Locate the cell with the specified text and output its [X, Y] center coordinate. 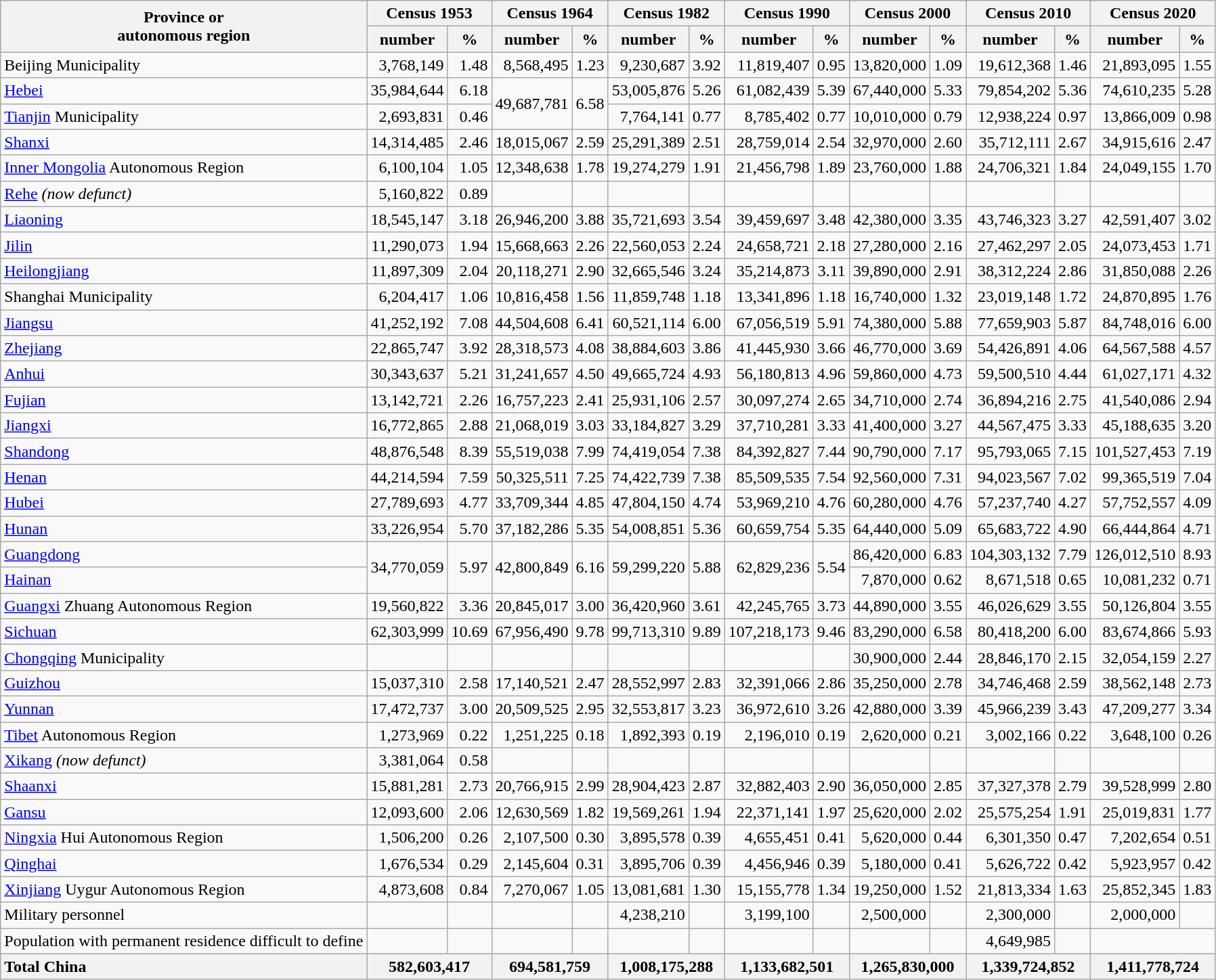
34,770,059 [408, 567]
7.04 [1197, 477]
3.39 [948, 709]
1,339,724,852 [1028, 966]
38,884,603 [649, 349]
0.62 [948, 580]
2.57 [707, 400]
90,790,000 [890, 451]
53,969,210 [769, 503]
Beijing Municipality [184, 65]
Shanxi [184, 142]
99,713,310 [649, 631]
5.91 [831, 323]
6.41 [590, 323]
19,569,261 [649, 812]
7.54 [831, 477]
2.99 [590, 786]
8,568,495 [532, 65]
62,829,236 [769, 567]
31,850,088 [1135, 271]
25,931,106 [649, 400]
4.09 [1197, 503]
3.34 [1197, 709]
10.69 [470, 631]
Heilongjiang [184, 271]
5.26 [707, 91]
41,540,086 [1135, 400]
Gansu [184, 812]
9.89 [707, 631]
8.93 [1197, 554]
11,897,309 [408, 271]
3.36 [470, 606]
1,273,969 [408, 734]
74,419,054 [649, 451]
46,026,629 [1010, 606]
101,527,453 [1135, 451]
21,456,798 [769, 168]
3.88 [590, 219]
80,418,200 [1010, 631]
2.85 [948, 786]
3.26 [831, 709]
2.91 [948, 271]
19,612,368 [1010, 65]
1,506,200 [408, 838]
126,012,510 [1135, 554]
11,290,073 [408, 245]
5.93 [1197, 631]
59,500,510 [1010, 374]
10,010,000 [890, 116]
1.78 [590, 168]
1,008,175,288 [666, 966]
12,093,600 [408, 812]
9.78 [590, 631]
3.48 [831, 219]
1.34 [831, 889]
62,303,999 [408, 631]
0.21 [948, 734]
5.87 [1072, 323]
57,752,557 [1135, 503]
Shanghai Municipality [184, 296]
10,816,458 [532, 296]
3.73 [831, 606]
42,800,849 [532, 567]
61,027,171 [1135, 374]
1.84 [1072, 168]
24,658,721 [769, 245]
1,251,225 [532, 734]
13,341,896 [769, 296]
Military personnel [184, 915]
3,895,706 [649, 864]
84,748,016 [1135, 323]
21,813,334 [1010, 889]
83,290,000 [890, 631]
7.44 [831, 451]
94,023,567 [1010, 477]
27,280,000 [890, 245]
22,371,141 [769, 812]
47,804,150 [649, 503]
7.99 [590, 451]
2.18 [831, 245]
3,199,100 [769, 915]
33,184,827 [649, 426]
0.29 [470, 864]
1.30 [707, 889]
0.44 [948, 838]
5.28 [1197, 91]
15,881,281 [408, 786]
Chongqing Municipality [184, 657]
67,440,000 [890, 91]
7.19 [1197, 451]
15,037,310 [408, 683]
37,327,378 [1010, 786]
1.32 [948, 296]
44,504,608 [532, 323]
4.08 [590, 349]
Census 2010 [1028, 14]
20,845,017 [532, 606]
23,019,148 [1010, 296]
Guizhou [184, 683]
16,772,865 [408, 426]
74,610,235 [1135, 91]
2,693,831 [408, 116]
3,768,149 [408, 65]
4.50 [590, 374]
1.70 [1197, 168]
95,793,065 [1010, 451]
45,966,239 [1010, 709]
0.46 [470, 116]
0.30 [590, 838]
2.02 [948, 812]
Yunnan [184, 709]
60,280,000 [890, 503]
25,019,831 [1135, 812]
22,865,747 [408, 349]
28,759,014 [769, 142]
19,560,822 [408, 606]
43,746,323 [1010, 219]
41,400,000 [890, 426]
44,214,594 [408, 477]
6.16 [590, 567]
2,500,000 [890, 915]
2.54 [831, 142]
2.15 [1072, 657]
64,567,588 [1135, 349]
36,894,216 [1010, 400]
Anhui [184, 374]
35,214,873 [769, 271]
31,241,657 [532, 374]
694,581,759 [550, 966]
2.16 [948, 245]
39,459,697 [769, 219]
24,706,321 [1010, 168]
5.97 [470, 567]
5.70 [470, 529]
3.11 [831, 271]
1,265,830,000 [907, 966]
3,002,166 [1010, 734]
27,789,693 [408, 503]
67,056,519 [769, 323]
67,956,490 [532, 631]
6.83 [948, 554]
1.55 [1197, 65]
Hunan [184, 529]
5,626,722 [1010, 864]
60,659,754 [769, 529]
50,126,804 [1135, 606]
11,859,748 [649, 296]
Census 1990 [787, 14]
Liaoning [184, 219]
85,509,535 [769, 477]
107,218,173 [769, 631]
48,876,548 [408, 451]
34,915,616 [1135, 142]
0.58 [470, 761]
1.89 [831, 168]
Hebei [184, 91]
2.67 [1072, 142]
4,238,210 [649, 915]
4.32 [1197, 374]
Hainan [184, 580]
16,757,223 [532, 400]
23,760,000 [890, 168]
7.31 [948, 477]
7,270,067 [532, 889]
7.79 [1072, 554]
13,820,000 [890, 65]
Province orautonomous region [184, 26]
92,560,000 [890, 477]
1.88 [948, 168]
45,188,635 [1135, 426]
25,620,000 [890, 812]
20,118,271 [532, 271]
3,381,064 [408, 761]
2.95 [590, 709]
28,552,997 [649, 683]
6,204,417 [408, 296]
4.90 [1072, 529]
2.60 [948, 142]
14,314,485 [408, 142]
13,142,721 [408, 400]
65,683,722 [1010, 529]
32,553,817 [649, 709]
46,770,000 [890, 349]
1.09 [948, 65]
1.77 [1197, 812]
Henan [184, 477]
7.15 [1072, 451]
4.57 [1197, 349]
2.83 [707, 683]
56,180,813 [769, 374]
74,380,000 [890, 323]
1,133,682,501 [787, 966]
5.39 [831, 91]
4.96 [831, 374]
13,866,009 [1135, 116]
38,562,148 [1135, 683]
21,068,019 [532, 426]
30,900,000 [890, 657]
0.51 [1197, 838]
7.59 [470, 477]
2.94 [1197, 400]
34,710,000 [890, 400]
4.27 [1072, 503]
Jilin [184, 245]
33,709,344 [532, 503]
36,420,960 [649, 606]
42,380,000 [890, 219]
55,519,038 [532, 451]
7.02 [1072, 477]
30,097,274 [769, 400]
0.89 [470, 194]
1.71 [1197, 245]
Zhejiang [184, 349]
2.27 [1197, 657]
0.71 [1197, 580]
4,649,985 [1010, 941]
1.48 [470, 65]
1.23 [590, 65]
3.66 [831, 349]
4.44 [1072, 374]
1.83 [1197, 889]
22,560,053 [649, 245]
2.06 [470, 812]
50,325,511 [532, 477]
99,365,519 [1135, 477]
54,426,891 [1010, 349]
32,882,403 [769, 786]
34,746,468 [1010, 683]
83,674,866 [1135, 631]
2,000,000 [1135, 915]
4.74 [707, 503]
Census 2000 [907, 14]
28,904,423 [649, 786]
1.82 [590, 812]
1.97 [831, 812]
0.18 [590, 734]
20,766,915 [532, 786]
0.98 [1197, 116]
Guangxi Zhuang Autonomous Region [184, 606]
2,107,500 [532, 838]
64,440,000 [890, 529]
28,318,573 [532, 349]
18,545,147 [408, 219]
35,984,644 [408, 91]
Qinghai [184, 864]
19,250,000 [890, 889]
Census 1982 [666, 14]
12,938,224 [1010, 116]
2.75 [1072, 400]
39,890,000 [890, 271]
12,630,569 [532, 812]
4,873,608 [408, 889]
44,890,000 [890, 606]
36,050,000 [890, 786]
Population with permanent residence difficult to define [184, 941]
2.78 [948, 683]
1.06 [470, 296]
Tibet Autonomous Region [184, 734]
17,140,521 [532, 683]
3.02 [1197, 219]
3.54 [707, 219]
3.24 [707, 271]
2.44 [948, 657]
27,462,297 [1010, 245]
28,846,170 [1010, 657]
49,687,781 [532, 104]
5.21 [470, 374]
25,575,254 [1010, 812]
Sichuan [184, 631]
Ningxia Hui Autonomous Region [184, 838]
2.51 [707, 142]
32,970,000 [890, 142]
60,521,114 [649, 323]
1.46 [1072, 65]
Xikang (now defunct) [184, 761]
582,603,417 [429, 966]
5,160,822 [408, 194]
1,676,534 [408, 864]
1,411,778,724 [1153, 966]
3.69 [948, 349]
2.74 [948, 400]
6.18 [470, 91]
3,895,578 [649, 838]
1.56 [590, 296]
5,180,000 [890, 864]
15,668,663 [532, 245]
3.29 [707, 426]
2,300,000 [1010, 915]
38,312,224 [1010, 271]
3.43 [1072, 709]
2.58 [470, 683]
2.80 [1197, 786]
6,301,350 [1010, 838]
86,420,000 [890, 554]
32,665,546 [649, 271]
77,659,903 [1010, 323]
15,155,778 [769, 889]
5.54 [831, 567]
0.31 [590, 864]
3.86 [707, 349]
24,073,453 [1135, 245]
35,250,000 [890, 683]
33,226,954 [408, 529]
3.35 [948, 219]
2.05 [1072, 245]
79,854,202 [1010, 91]
42,880,000 [890, 709]
2.79 [1072, 786]
59,860,000 [890, 374]
25,291,389 [649, 142]
104,303,132 [1010, 554]
30,343,637 [408, 374]
25,852,345 [1135, 889]
24,049,155 [1135, 168]
4,456,946 [769, 864]
1.63 [1072, 889]
7.08 [470, 323]
1,892,393 [649, 734]
0.47 [1072, 838]
12,348,638 [532, 168]
17,472,737 [408, 709]
3,648,100 [1135, 734]
5.33 [948, 91]
4.77 [470, 503]
32,391,066 [769, 683]
44,567,475 [1010, 426]
18,015,067 [532, 142]
37,182,286 [532, 529]
0.97 [1072, 116]
3.18 [470, 219]
42,591,407 [1135, 219]
24,870,895 [1135, 296]
74,422,739 [649, 477]
2.65 [831, 400]
Xinjiang Uygur Autonomous Region [184, 889]
Shaanxi [184, 786]
84,392,827 [769, 451]
2,196,010 [769, 734]
3.20 [1197, 426]
3.03 [590, 426]
53,005,876 [649, 91]
0.79 [948, 116]
Inner Mongolia Autonomous Region [184, 168]
16,740,000 [890, 296]
49,665,724 [649, 374]
32,054,159 [1135, 657]
35,721,693 [649, 219]
2,620,000 [890, 734]
8.39 [470, 451]
2.04 [470, 271]
59,299,220 [649, 567]
8,785,402 [769, 116]
Jiangsu [184, 323]
2.41 [590, 400]
Rehe (now defunct) [184, 194]
39,528,999 [1135, 786]
0.84 [470, 889]
Fujian [184, 400]
21,893,095 [1135, 65]
4.71 [1197, 529]
7,764,141 [649, 116]
2.87 [707, 786]
7.25 [590, 477]
54,008,851 [649, 529]
2.24 [707, 245]
11,819,407 [769, 65]
Census 1953 [429, 14]
37,710,281 [769, 426]
13,081,681 [649, 889]
61,082,439 [769, 91]
Jiangxi [184, 426]
42,245,765 [769, 606]
Hubei [184, 503]
3.61 [707, 606]
Guangdong [184, 554]
66,444,864 [1135, 529]
35,712,111 [1010, 142]
Tianjin Municipality [184, 116]
4.06 [1072, 349]
47,209,277 [1135, 709]
7,870,000 [890, 580]
41,445,930 [769, 349]
9,230,687 [649, 65]
2,145,604 [532, 864]
Shandong [184, 451]
5,620,000 [890, 838]
6,100,104 [408, 168]
0.95 [831, 65]
20,509,525 [532, 709]
Total China [184, 966]
4.73 [948, 374]
7.17 [948, 451]
7,202,654 [1135, 838]
4,655,451 [769, 838]
5.09 [948, 529]
19,274,279 [649, 168]
Census 2020 [1153, 14]
9.46 [831, 631]
0.65 [1072, 580]
1.72 [1072, 296]
41,252,192 [408, 323]
10,081,232 [1135, 580]
8,671,518 [1010, 580]
1.76 [1197, 296]
2.46 [470, 142]
5,923,957 [1135, 864]
36,972,610 [769, 709]
57,237,740 [1010, 503]
1.52 [948, 889]
4.93 [707, 374]
3.23 [707, 709]
2.88 [470, 426]
Census 1964 [550, 14]
4.85 [590, 503]
26,946,200 [532, 219]
